Find where the given text appears and provide that cell's center as (x, y) coordinate. 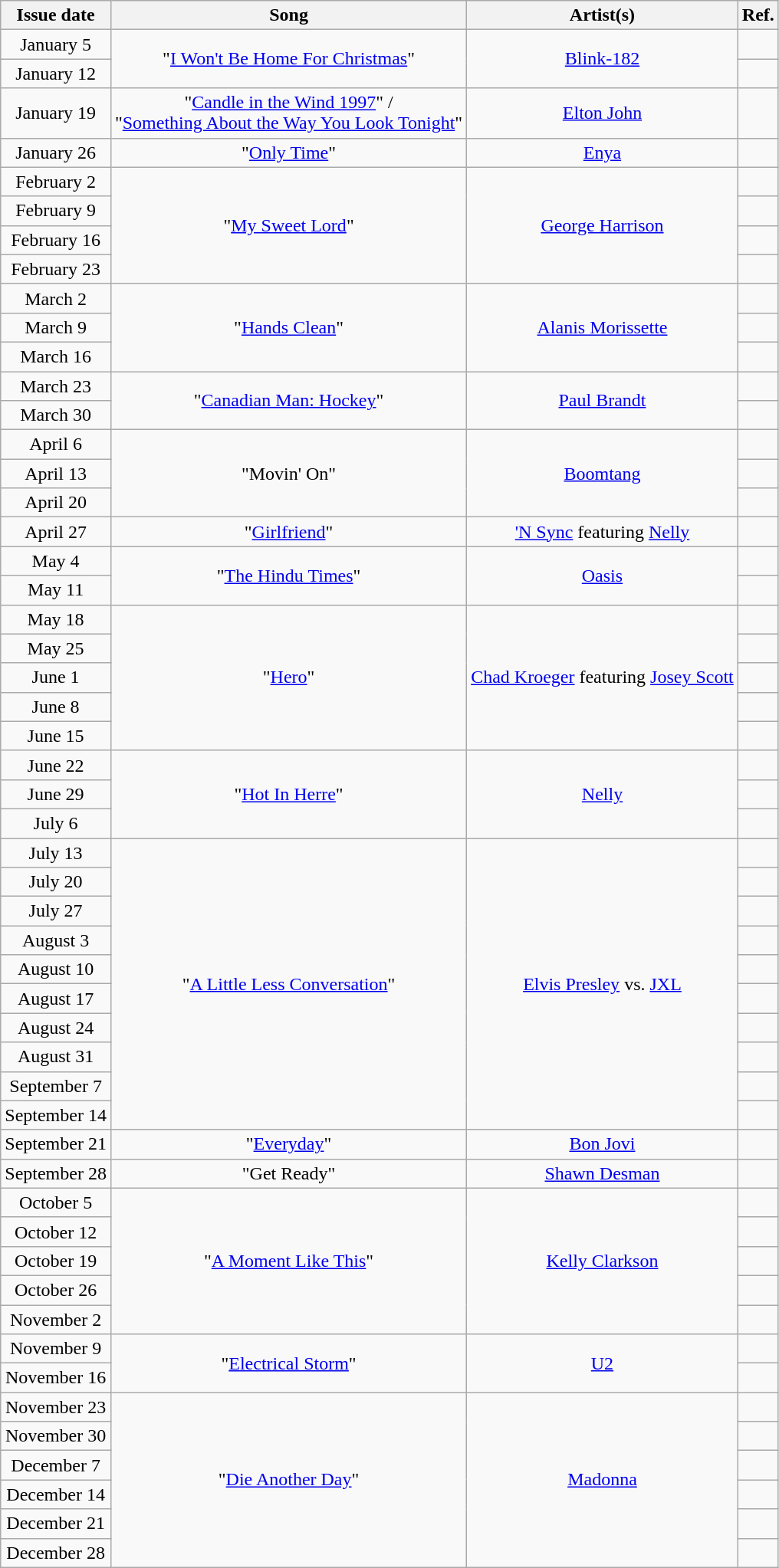
April 27 (56, 532)
Song (288, 15)
November 2 (56, 1319)
February 16 (56, 240)
February 9 (56, 211)
"Hot In Herre" (288, 794)
"Hands Clean" (288, 327)
"I Won't Be Home For Christmas" (288, 59)
March 30 (56, 415)
October 26 (56, 1290)
Enya (603, 153)
April 20 (56, 503)
"Get Ready" (288, 1173)
August 31 (56, 1057)
January 12 (56, 74)
Artist(s) (603, 15)
March 9 (56, 327)
U2 (603, 1363)
September 7 (56, 1086)
March 2 (56, 298)
"Movin' On" (288, 474)
Oasis (603, 576)
Ref. (758, 15)
May 4 (56, 561)
"Canadian Man: Hockey" (288, 400)
February 2 (56, 182)
Boomtang (603, 474)
Chad Kroeger featuring Josey Scott (603, 677)
"The Hindu Times" (288, 576)
January 19 (56, 113)
January 26 (56, 153)
June 15 (56, 736)
Paul Brandt (603, 400)
September 14 (56, 1115)
'N Sync featuring Nelly (603, 532)
March 16 (56, 356)
August 10 (56, 969)
March 23 (56, 385)
June 8 (56, 707)
January 5 (56, 44)
"A Little Less Conversation" (288, 984)
Kelly Clarkson (603, 1261)
August 3 (56, 940)
"A Moment Like This" (288, 1261)
April 6 (56, 444)
Alanis Morissette (603, 327)
February 23 (56, 269)
May 11 (56, 590)
May 25 (56, 648)
October 12 (56, 1232)
Elton John (603, 113)
"Electrical Storm" (288, 1363)
August 17 (56, 999)
December 14 (56, 1494)
November 9 (56, 1349)
"My Sweet Lord" (288, 225)
"Everyday" (288, 1144)
Elvis Presley vs. JXL (603, 984)
Shawn Desman (603, 1173)
November 16 (56, 1378)
"Hero" (288, 677)
Issue date (56, 15)
May 18 (56, 619)
Blink-182 (603, 59)
Nelly (603, 794)
Madonna (603, 1480)
October 5 (56, 1202)
George Harrison (603, 225)
August 24 (56, 1028)
July 20 (56, 882)
July 27 (56, 911)
June 29 (56, 794)
September 21 (56, 1144)
December 21 (56, 1524)
June 22 (56, 765)
"Candle in the Wind 1997" /"Something About the Way You Look Tonight" (288, 113)
"Girlfriend" (288, 532)
November 23 (56, 1407)
April 13 (56, 474)
December 7 (56, 1465)
October 19 (56, 1261)
June 1 (56, 677)
September 28 (56, 1173)
July 13 (56, 853)
Bon Jovi (603, 1144)
"Only Time" (288, 153)
"Die Another Day" (288, 1480)
December 28 (56, 1553)
November 30 (56, 1436)
July 6 (56, 823)
